Pinpoint the cell where the given text exists, returning its (X, Y) midpoint coordinate. 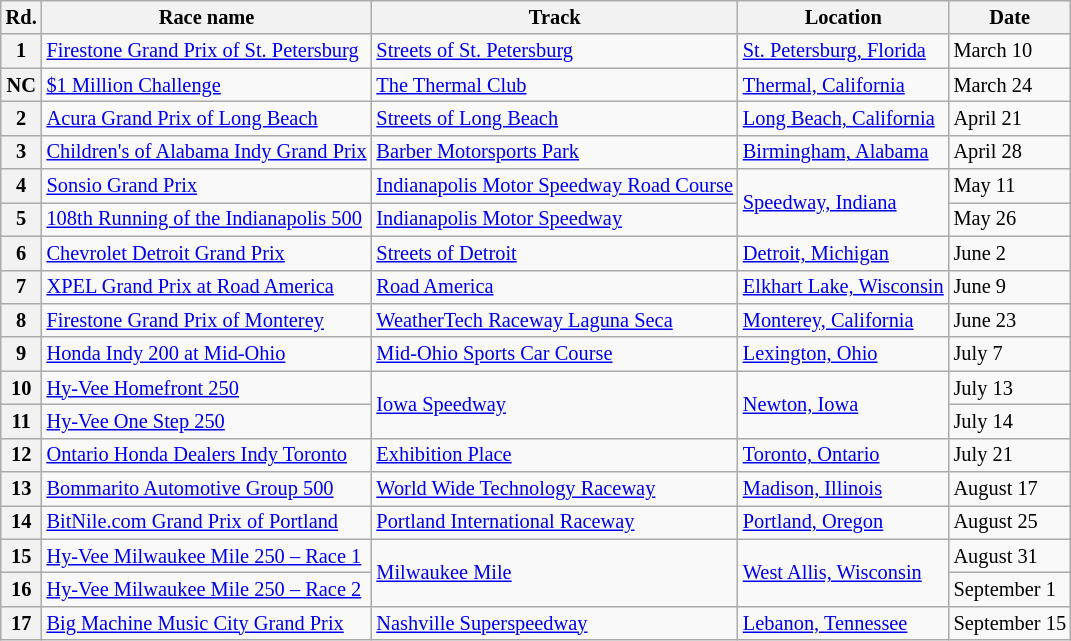
World Wide Technology Raceway (554, 489)
Bommarito Automotive Group 500 (207, 489)
Firestone Grand Prix of Monterey (207, 320)
July 14 (1010, 421)
8 (22, 320)
Birmingham, Alabama (844, 152)
12 (22, 455)
Toronto, Ontario (844, 455)
Chevrolet Detroit Grand Prix (207, 253)
15 (22, 556)
Lexington, Ohio (844, 354)
Madison, Illinois (844, 489)
7 (22, 287)
4 (22, 186)
Thermal, California (844, 85)
XPEL Grand Prix at Road America (207, 287)
Newton, Iowa (844, 404)
Portland International Raceway (554, 522)
Elkhart Lake, Wisconsin (844, 287)
Big Machine Music City Grand Prix (207, 623)
10 (22, 388)
Monterey, California (844, 320)
14 (22, 522)
The Thermal Club (554, 85)
BitNile.com Grand Prix of Portland (207, 522)
Detroit, Michigan (844, 253)
Rd. (22, 17)
June 2 (1010, 253)
July 13 (1010, 388)
11 (22, 421)
5 (22, 219)
May 11 (1010, 186)
Indianapolis Motor Speedway Road Course (554, 186)
April 28 (1010, 152)
Indianapolis Motor Speedway (554, 219)
March 10 (1010, 51)
6 (22, 253)
Track (554, 17)
June 23 (1010, 320)
108th Running of the Indianapolis 500 (207, 219)
9 (22, 354)
March 24 (1010, 85)
3 (22, 152)
WeatherTech Raceway Laguna Seca (554, 320)
Road America (554, 287)
September 1 (1010, 589)
Honda Indy 200 at Mid-Ohio (207, 354)
Date (1010, 17)
West Allis, Wisconsin (844, 572)
Portland, Oregon (844, 522)
Acura Grand Prix of Long Beach (207, 118)
1 (22, 51)
Children's of Alabama Indy Grand Prix (207, 152)
$1 Million Challenge (207, 85)
St. Petersburg, Florida (844, 51)
Race name (207, 17)
July 21 (1010, 455)
August 31 (1010, 556)
August 17 (1010, 489)
April 21 (1010, 118)
Ontario Honda Dealers Indy Toronto (207, 455)
Barber Motorsports Park (554, 152)
May 26 (1010, 219)
July 7 (1010, 354)
Streets of Detroit (554, 253)
Hy-Vee Milwaukee Mile 250 – Race 2 (207, 589)
Location (844, 17)
13 (22, 489)
June 9 (1010, 287)
Speedway, Indiana (844, 202)
Exhibition Place (554, 455)
Lebanon, Tennessee (844, 623)
August 25 (1010, 522)
Mid-Ohio Sports Car Course (554, 354)
September 15 (1010, 623)
Hy-Vee One Step 250 (207, 421)
Iowa Speedway (554, 404)
Sonsio Grand Prix (207, 186)
17 (22, 623)
16 (22, 589)
Firestone Grand Prix of St. Petersburg (207, 51)
Long Beach, California (844, 118)
Milwaukee Mile (554, 572)
Streets of Long Beach (554, 118)
Hy-Vee Homefront 250 (207, 388)
NC (22, 85)
Nashville Superspeedway (554, 623)
Streets of St. Petersburg (554, 51)
Hy-Vee Milwaukee Mile 250 – Race 1 (207, 556)
2 (22, 118)
